Return the [X, Y] coordinate for the center point of the cell that contains the specified text.  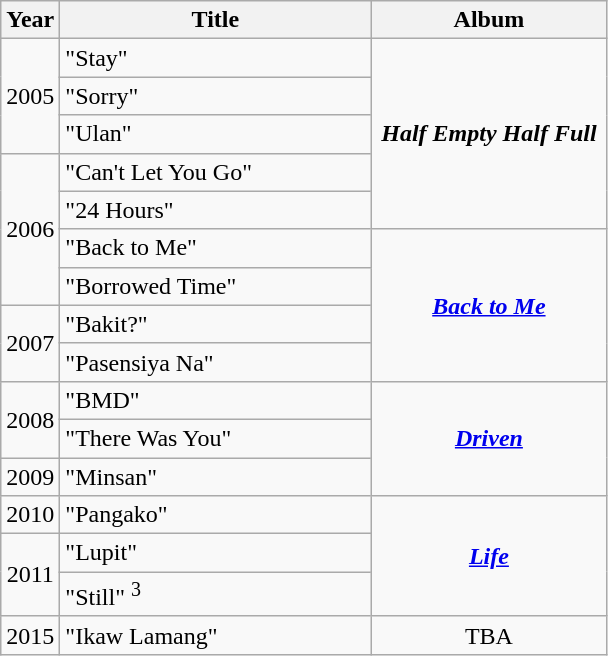
"Bakit?" [216, 324]
"Ikaw Lamang" [216, 635]
"Borrowed Time" [216, 286]
"Pangako" [216, 515]
Life [489, 556]
Year [30, 20]
Title [216, 20]
"Can't Let You Go" [216, 172]
2011 [30, 576]
"Sorry" [216, 96]
Driven [489, 438]
TBA [489, 635]
"There Was You" [216, 438]
Album [489, 20]
"Back to Me" [216, 248]
2008 [30, 419]
2010 [30, 515]
"Lupit" [216, 553]
"Ulan" [216, 134]
"Minsan" [216, 477]
"Still" 3 [216, 594]
"BMD" [216, 400]
"Pasensiya Na" [216, 362]
2007 [30, 343]
2009 [30, 477]
Half Empty Half Full [489, 134]
"24 Hours" [216, 210]
2015 [30, 635]
2005 [30, 96]
Back to Me [489, 305]
2006 [30, 229]
"Stay" [216, 58]
